From the cell containing the given text, extract its center point as [x, y] coordinate. 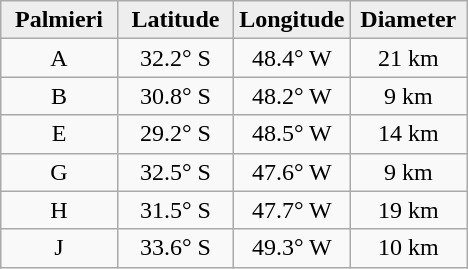
10 km [408, 248]
30.8° S [175, 96]
E [59, 134]
Palmieri [59, 20]
47.7° W [292, 210]
Longitude [292, 20]
B [59, 96]
Diameter [408, 20]
31.5° S [175, 210]
47.6° W [292, 172]
21 km [408, 58]
33.6° S [175, 248]
48.2° W [292, 96]
Latitude [175, 20]
19 km [408, 210]
J [59, 248]
32.2° S [175, 58]
48.5° W [292, 134]
48.4° W [292, 58]
49.3° W [292, 248]
32.5° S [175, 172]
H [59, 210]
G [59, 172]
29.2° S [175, 134]
14 km [408, 134]
A [59, 58]
